Output the [X, Y] coordinate of the center of the cell containing the given text.  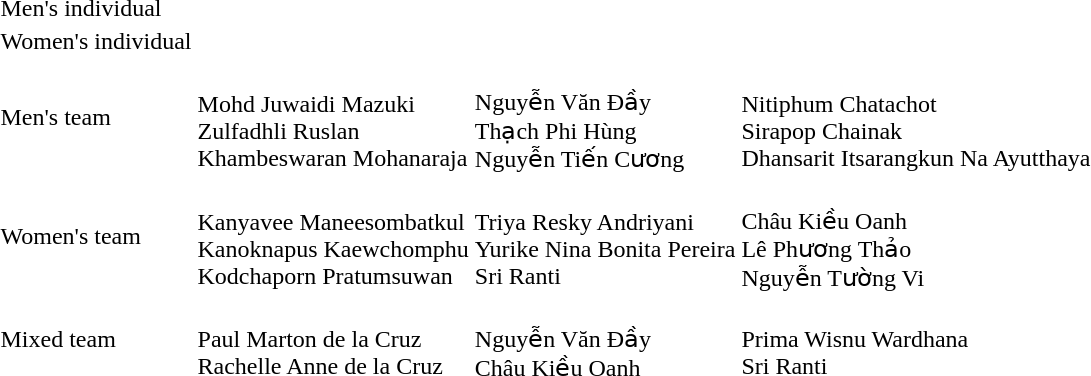
Triya Resky AndriyaniYurike Nina Bonita PereiraSri Ranti [605, 236]
Nguyễn Văn ĐầyThạch Phi HùngNguyễn Tiến Cương [605, 117]
Kanyavee ManeesombatkulKanoknapus KaewchomphuKodchaporn Pratumsuwan [333, 236]
Mohd Juwaidi MazukiZulfadhli RuslanKhambeswaran Mohanaraja [333, 117]
